Scan for the cell matching the given text and deliver its [x, y] coordinate at center. 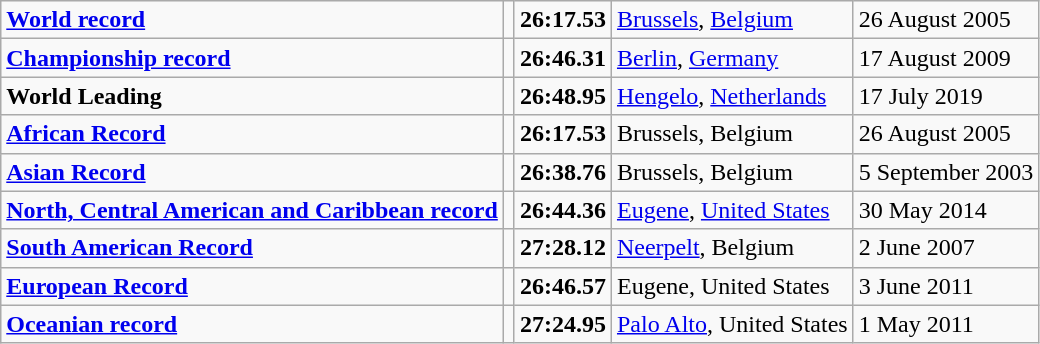
African Record [252, 134]
Neerpelt, Belgium [732, 248]
Oceanian record [252, 324]
1 May 2011 [946, 324]
South American Record [252, 248]
Hengelo, Netherlands [732, 96]
26:44.36 [562, 210]
North, Central American and Caribbean record [252, 210]
26:46.31 [562, 58]
2 June 2007 [946, 248]
27:28.12 [562, 248]
26:46.57 [562, 286]
Asian Record [252, 172]
17 July 2019 [946, 96]
26:38.76 [562, 172]
Championship record [252, 58]
European Record [252, 286]
17 August 2009 [946, 58]
27:24.95 [562, 324]
Palo Alto, United States [732, 324]
26:48.95 [562, 96]
Berlin, Germany [732, 58]
3 June 2011 [946, 286]
5 September 2003 [946, 172]
World record [252, 20]
World Leading [252, 96]
30 May 2014 [946, 210]
